Capture the cell that displays the provided text and extract its (x, y) central coordinate. 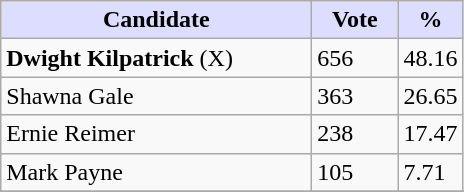
Candidate (156, 20)
Dwight Kilpatrick (X) (156, 58)
7.71 (430, 172)
363 (355, 96)
105 (355, 172)
26.65 (430, 96)
Mark Payne (156, 172)
% (430, 20)
Shawna Gale (156, 96)
Vote (355, 20)
656 (355, 58)
Ernie Reimer (156, 134)
17.47 (430, 134)
238 (355, 134)
48.16 (430, 58)
